Pinpoint the cell where the given text exists, returning its [x, y] midpoint coordinate. 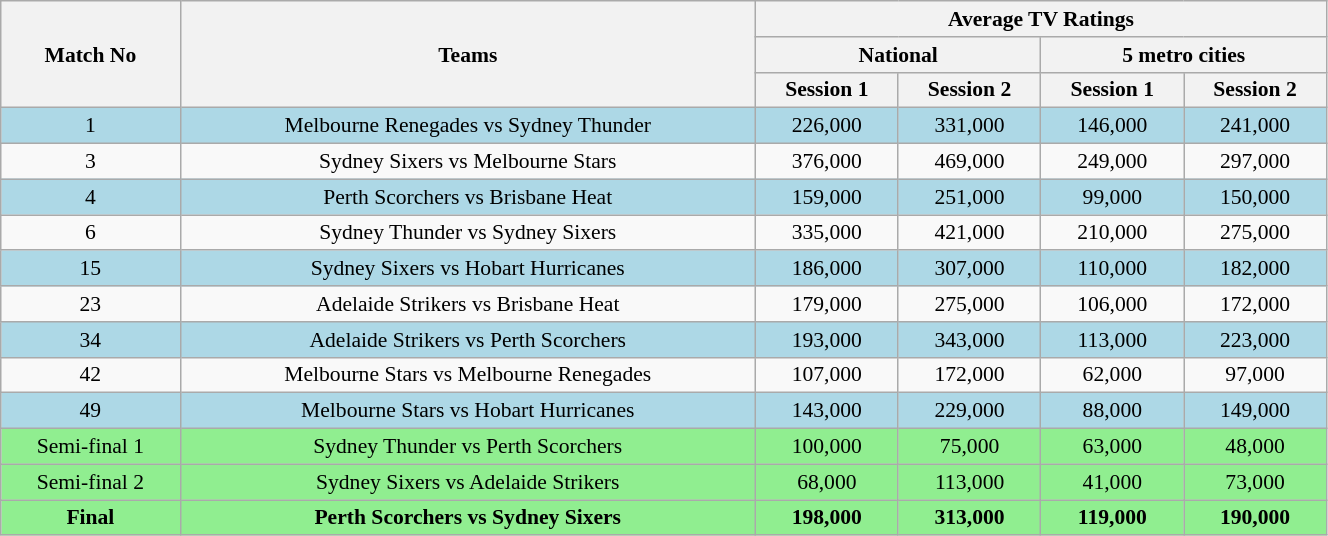
198,000 [826, 518]
193,000 [826, 340]
226,000 [826, 126]
23 [90, 304]
421,000 [970, 233]
Adelaide Strikers vs Brisbane Heat [468, 304]
313,000 [970, 518]
Melbourne Renegades vs Sydney Thunder [468, 126]
Average TV Ratings [1040, 19]
Match No [90, 54]
Adelaide Strikers vs Perth Scorchers [468, 340]
Perth Scorchers vs Sydney Sixers [468, 518]
Sydney Thunder vs Sydney Sixers [468, 233]
106,000 [1112, 304]
48,000 [1256, 447]
297,000 [1256, 162]
143,000 [826, 411]
249,000 [1112, 162]
186,000 [826, 269]
119,000 [1112, 518]
Melbourne Stars vs Hobart Hurricanes [468, 411]
100,000 [826, 447]
110,000 [1112, 269]
251,000 [970, 197]
149,000 [1256, 411]
331,000 [970, 126]
182,000 [1256, 269]
75,000 [970, 447]
Final [90, 518]
National [898, 55]
Teams [468, 54]
1 [90, 126]
62,000 [1112, 375]
88,000 [1112, 411]
68,000 [826, 482]
307,000 [970, 269]
Sydney Sixers vs Hobart Hurricanes [468, 269]
99,000 [1112, 197]
146,000 [1112, 126]
Sydney Sixers vs Melbourne Stars [468, 162]
41,000 [1112, 482]
Sydney Thunder vs Perth Scorchers [468, 447]
4 [90, 197]
469,000 [970, 162]
159,000 [826, 197]
Perth Scorchers vs Brisbane Heat [468, 197]
49 [90, 411]
Semi-final 1 [90, 447]
97,000 [1256, 375]
Sydney Sixers vs Adelaide Strikers [468, 482]
376,000 [826, 162]
3 [90, 162]
179,000 [826, 304]
6 [90, 233]
150,000 [1256, 197]
Semi-final 2 [90, 482]
34 [90, 340]
15 [90, 269]
223,000 [1256, 340]
229,000 [970, 411]
210,000 [1112, 233]
5 metro cities [1184, 55]
335,000 [826, 233]
190,000 [1256, 518]
343,000 [970, 340]
63,000 [1112, 447]
241,000 [1256, 126]
107,000 [826, 375]
Melbourne Stars vs Melbourne Renegades [468, 375]
42 [90, 375]
73,000 [1256, 482]
